From the cell containing the given text, extract its center point as [X, Y] coordinate. 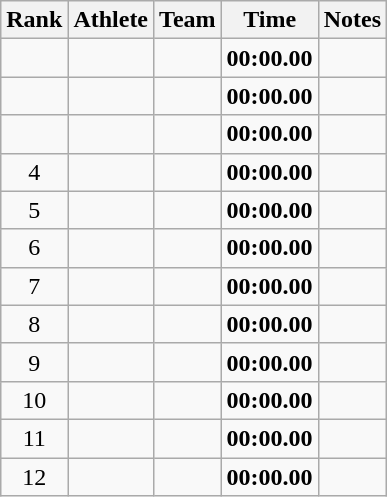
7 [34, 286]
12 [34, 477]
Rank [34, 20]
Team [188, 20]
5 [34, 210]
Notes [352, 20]
8 [34, 324]
11 [34, 438]
6 [34, 248]
10 [34, 400]
Athlete [111, 20]
9 [34, 362]
Time [270, 20]
4 [34, 172]
